Extract the (X, Y) coordinate from the center of the cell holding the provided text.  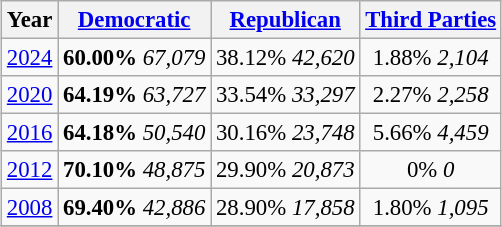
70.10% 48,875 (134, 170)
5.66% 4,459 (431, 133)
60.00% 67,079 (134, 58)
0% 0 (431, 170)
2.27% 2,258 (431, 95)
33.54% 33,297 (286, 95)
64.18% 50,540 (134, 133)
2012 (30, 170)
1.80% 1,095 (431, 208)
30.16% 23,748 (286, 133)
2008 (30, 208)
Republican (286, 20)
2016 (30, 133)
2020 (30, 95)
38.12% 42,620 (286, 58)
Third Parties (431, 20)
64.19% 63,727 (134, 95)
2024 (30, 58)
29.90% 20,873 (286, 170)
1.88% 2,104 (431, 58)
28.90% 17,858 (286, 208)
Year (30, 20)
Democratic (134, 20)
69.40% 42,886 (134, 208)
